Locate the cell with the specified text and output its [x, y] center coordinate. 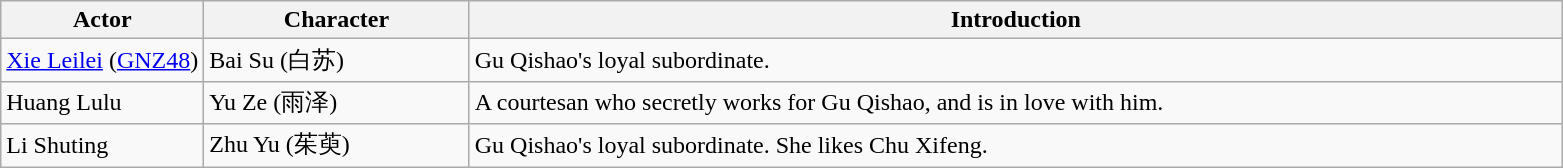
Actor [102, 20]
Yu Ze (雨泽) [336, 102]
A courtesan who secretly works for Gu Qishao, and is in love with him. [1016, 102]
Xie Leilei (GNZ48) [102, 60]
Introduction [1016, 20]
Gu Qishao's loyal subordinate. She likes Chu Xifeng. [1016, 146]
Gu Qishao's loyal subordinate. [1016, 60]
Li Shuting [102, 146]
Character [336, 20]
Huang Lulu [102, 102]
Bai Su (白苏) [336, 60]
Zhu Yu (茱萸) [336, 146]
